Extract the (x, y) coordinate from the center of the cell holding the provided text.  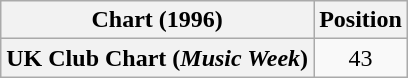
UK Club Chart (Music Week) (158, 58)
Chart (1996) (158, 20)
Position (361, 20)
43 (361, 58)
